Detect which cell encompasses the target text, then output its (X, Y) center coordinate. 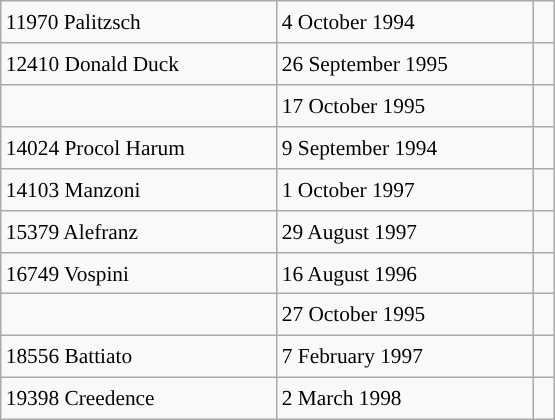
26 September 1995 (406, 64)
12410 Donald Duck (139, 64)
18556 Battiato (139, 357)
1 October 1997 (406, 189)
16 August 1996 (406, 273)
4 October 1994 (406, 22)
27 October 1995 (406, 315)
9 September 1994 (406, 148)
19398 Creedence (139, 399)
11970 Palitzsch (139, 22)
14024 Procol Harum (139, 148)
14103 Manzoni (139, 189)
17 October 1995 (406, 106)
16749 Vospini (139, 273)
29 August 1997 (406, 231)
2 March 1998 (406, 399)
7 February 1997 (406, 357)
15379 Alefranz (139, 231)
